Capture the cell that displays the provided text and extract its (x, y) central coordinate. 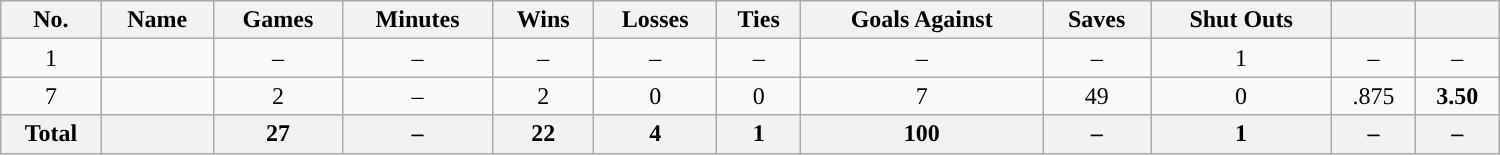
4 (656, 134)
49 (1097, 96)
Minutes (417, 20)
Saves (1097, 20)
.875 (1373, 96)
Losses (656, 20)
Shut Outs (1242, 20)
No. (51, 20)
100 (922, 134)
27 (278, 134)
3.50 (1457, 96)
Games (278, 20)
22 (544, 134)
Total (51, 134)
Ties (759, 20)
Wins (544, 20)
Name (157, 20)
Goals Against (922, 20)
